Return (x, y) of the center of cell containing provided text 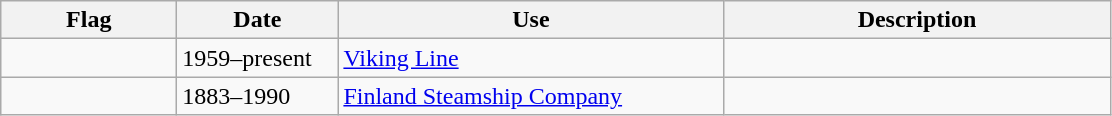
Use (531, 20)
Flag (89, 20)
Finland Steamship Company (531, 96)
Description (917, 20)
Viking Line (531, 58)
Date (258, 20)
1883–1990 (258, 96)
1959–present (258, 58)
